Pinpoint the cell where the given text exists, returning its (x, y) midpoint coordinate. 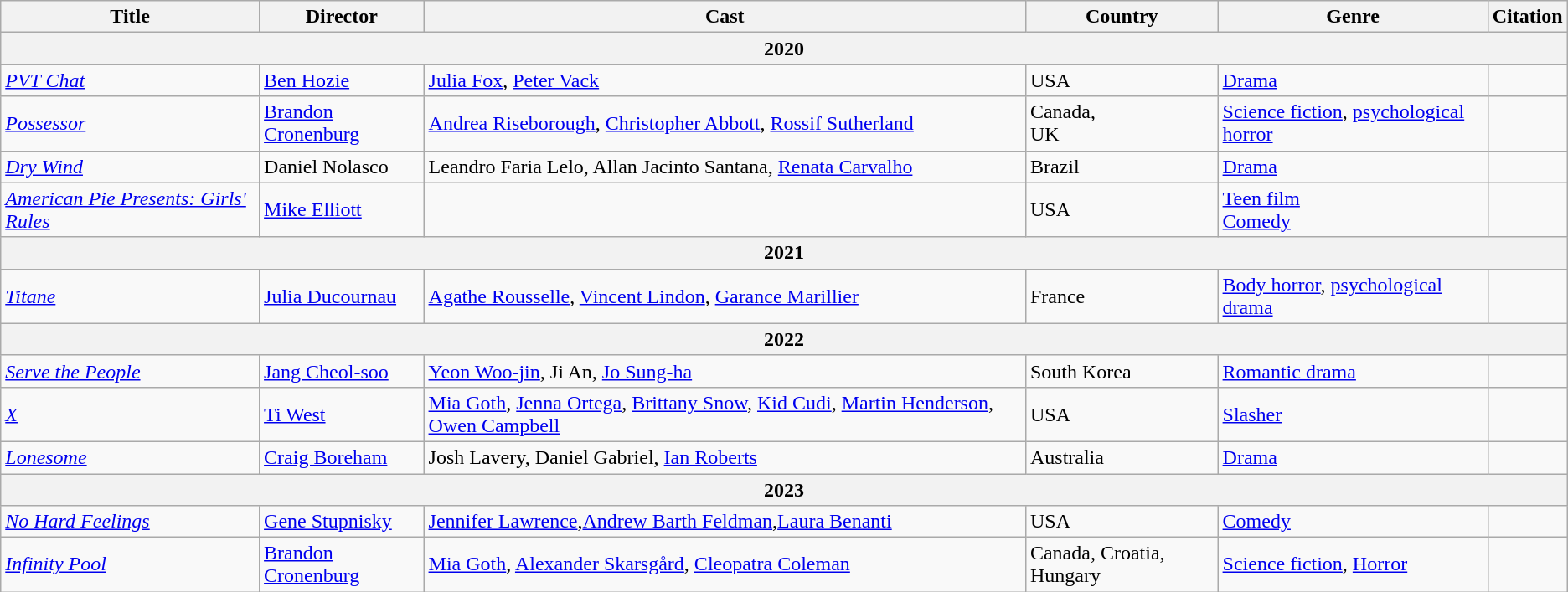
Leandro Faria Lelo, Allan Jacinto Santana, Renata Carvalho (725, 167)
PVT Chat (131, 80)
Science fiction, Horror (1353, 564)
Ben Hozie (342, 80)
Teen filmComedy (1353, 209)
Canada,UK (1122, 124)
Jennifer Lawrence,Andrew Barth Feldman,Laura Benanti (725, 522)
Julia Fox, Peter Vack (725, 80)
Director (342, 17)
Craig Boreham (342, 457)
Brazil (1122, 167)
Titane (131, 296)
Science fiction, psychological horror (1353, 124)
Lonesome (131, 457)
France (1122, 296)
X (131, 414)
Canada, Croatia, Hungary (1122, 564)
Jang Cheol-soo (342, 371)
Comedy (1353, 522)
2021 (784, 253)
Gene Stupnisky (342, 522)
Julia Ducournau (342, 296)
2023 (784, 490)
Romantic drama (1353, 371)
Daniel Nolasco (342, 167)
Andrea Riseborough, Christopher Abbott, Rossif Sutherland (725, 124)
Agathe Rousselle, Vincent Lindon, Garance Marillier (725, 296)
Infinity Pool (131, 564)
Mike Elliott (342, 209)
Title (131, 17)
Ti West (342, 414)
Serve the People (131, 371)
Dry Wind (131, 167)
American Pie Presents: Girls' Rules (131, 209)
Mia Goth, Jenna Ortega, Brittany Snow, Kid Cudi, Martin Henderson, Owen Campbell (725, 414)
Country (1122, 17)
Citation (1528, 17)
Mia Goth, Alexander Skarsgård, Cleopatra Coleman (725, 564)
Slasher (1353, 414)
Cast (725, 17)
Body horror, psychological drama (1353, 296)
2020 (784, 49)
No Hard Feelings (131, 522)
Yeon Woo-jin, Ji An, Jo Sung-ha (725, 371)
Genre (1353, 17)
Possessor (131, 124)
Australia (1122, 457)
Josh Lavery, Daniel Gabriel, Ian Roberts (725, 457)
2022 (784, 339)
South Korea (1122, 371)
